Detect which cell encompasses the target text, then output its (X, Y) center coordinate. 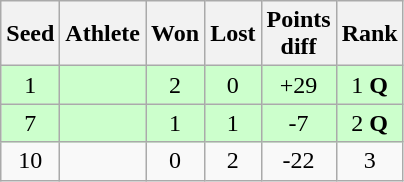
Rank (370, 34)
Lost (233, 34)
+29 (298, 85)
Won (176, 34)
1 Q (370, 85)
-22 (298, 161)
3 (370, 161)
10 (30, 161)
2 Q (370, 123)
7 (30, 123)
-7 (298, 123)
Athlete (103, 34)
Pointsdiff (298, 34)
Seed (30, 34)
